Identify which cell holds the provided text, then report its (X, Y) central coordinate. 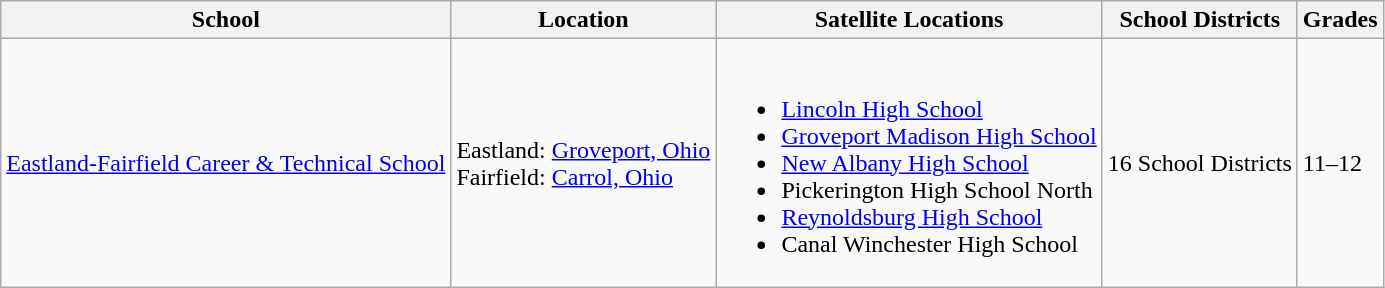
Eastland-Fairfield Career & Technical School (226, 163)
11–12 (1340, 163)
School Districts (1200, 20)
Eastland: Groveport, OhioFairfield: Carrol, Ohio (584, 163)
School (226, 20)
Location (584, 20)
16 School Districts (1200, 163)
Grades (1340, 20)
Satellite Locations (909, 20)
